Detect which cell encompasses the target text, then output its (X, Y) center coordinate. 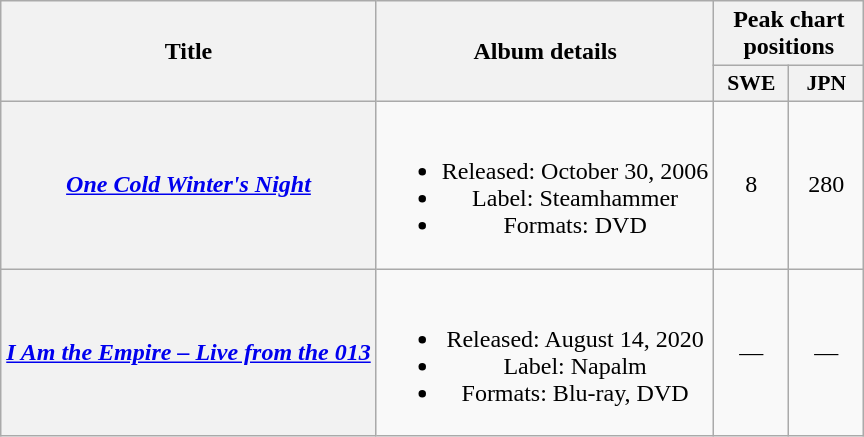
One Cold Winter's Night (188, 184)
280 (826, 184)
I Am the Empire – Live from the 013 (188, 352)
Title (188, 52)
SWE (752, 84)
Peak chart positions (789, 34)
Album details (545, 52)
Released: August 14, 2020Label: NapalmFormats: Blu-ray, DVD (545, 352)
8 (752, 184)
JPN (826, 84)
Released: October 30, 2006Label: SteamhammerFormats: DVD (545, 184)
